Scan for the cell matching the given text and deliver its [x, y] coordinate at center. 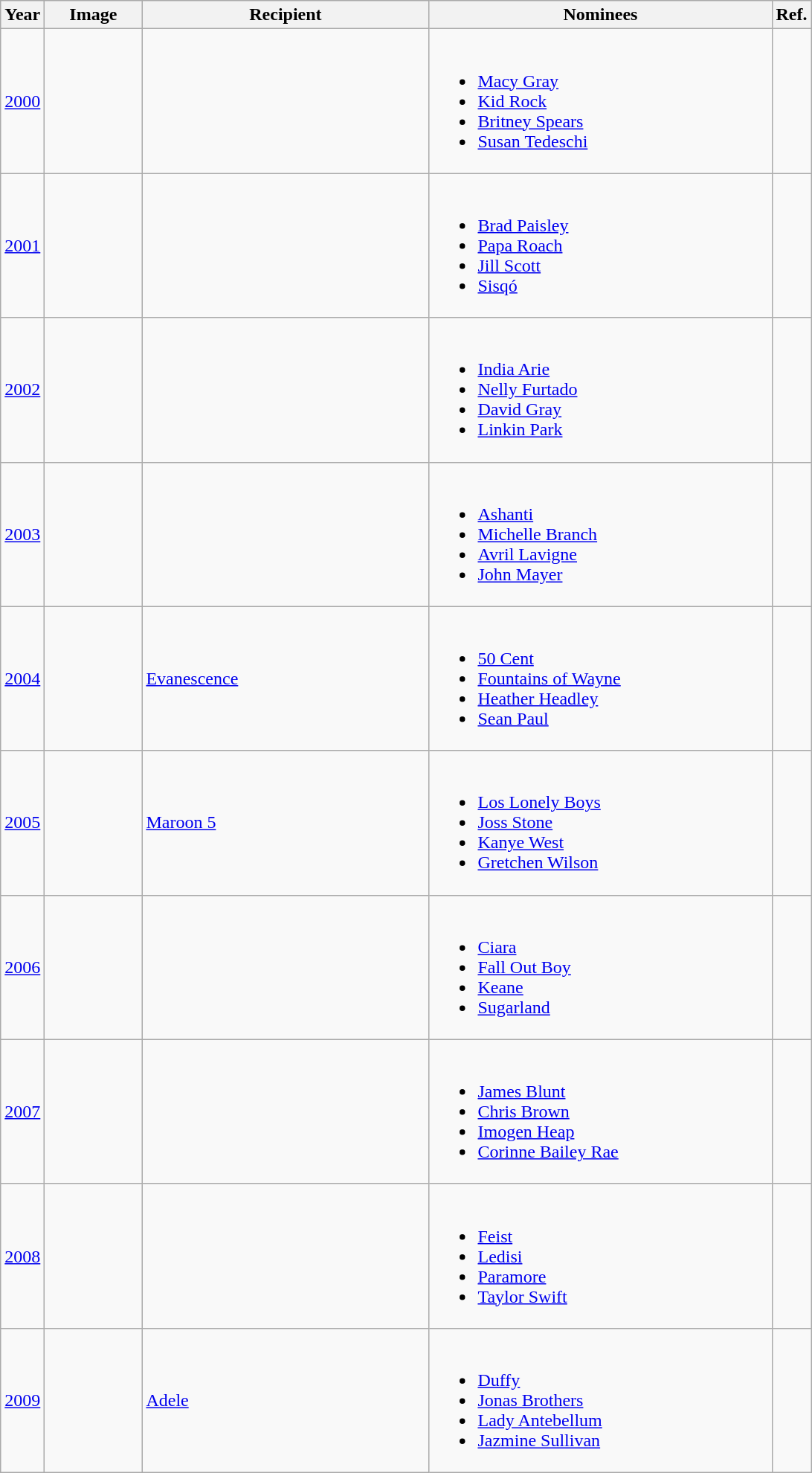
India ArieNelly FurtadoDavid GrayLinkin Park [601, 390]
Year [22, 15]
Evanescence [286, 678]
Recipient [286, 15]
2009 [22, 1400]
50 CentFountains of WayneHeather HeadleySean Paul [601, 678]
2006 [22, 967]
CiaraFall Out BoyKeaneSugarland [601, 967]
James BluntChris BrownImogen HeapCorinne Bailey Rae [601, 1111]
Ref. [791, 15]
DuffyJonas BrothersLady AntebellumJazmine Sullivan [601, 1400]
2005 [22, 823]
2007 [22, 1111]
Image [94, 15]
2003 [22, 534]
2001 [22, 245]
Los Lonely BoysJoss StoneKanye WestGretchen Wilson [601, 823]
Nominees [601, 15]
FeistLedisiParamoreTaylor Swift [601, 1256]
2002 [22, 390]
2000 [22, 101]
Maroon 5 [286, 823]
AshantiMichelle BranchAvril LavigneJohn Mayer [601, 534]
2008 [22, 1256]
2004 [22, 678]
Brad PaisleyPapa RoachJill ScottSisqó [601, 245]
Macy GrayKid RockBritney SpearsSusan Tedeschi [601, 101]
Adele [286, 1400]
